Locate the cell with the specified text and output its (X, Y) center coordinate. 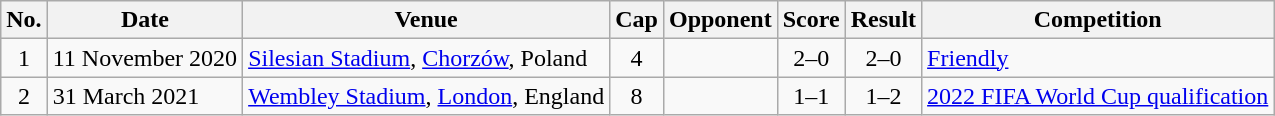
Venue (426, 20)
Score (811, 20)
1–2 (883, 96)
Silesian Stadium, Chorzów, Poland (426, 58)
Date (144, 20)
Result (883, 20)
4 (637, 58)
2 (24, 96)
No. (24, 20)
1 (24, 58)
2022 FIFA World Cup qualification (1098, 96)
8 (637, 96)
11 November 2020 (144, 58)
Competition (1098, 20)
Opponent (720, 20)
Friendly (1098, 58)
1–1 (811, 96)
Wembley Stadium, London, England (426, 96)
31 March 2021 (144, 96)
Cap (637, 20)
